Identify which cell holds the provided text, then report its (X, Y) central coordinate. 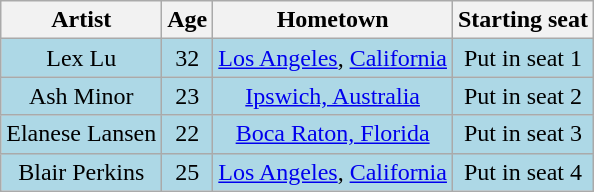
Artist (82, 20)
23 (188, 96)
Starting seat (522, 20)
Blair Perkins (82, 172)
Put in seat 3 (522, 134)
Put in seat 4 (522, 172)
32 (188, 58)
Boca Raton, Florida (333, 134)
Hometown (333, 20)
Ash Minor (82, 96)
Elanese Lansen (82, 134)
Age (188, 20)
Ipswich, Australia (333, 96)
25 (188, 172)
22 (188, 134)
Put in seat 1 (522, 58)
Put in seat 2 (522, 96)
Lex Lu (82, 58)
